For the text-containing cell, return its midpoint in (x, y) coordinate format. 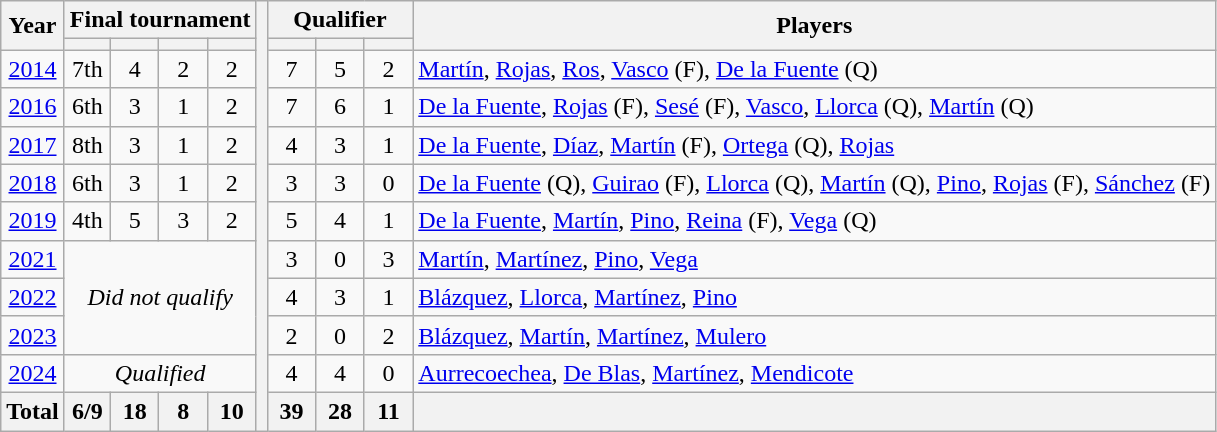
28 (340, 411)
10 (232, 411)
Martín, Rojas, Ros, Vasco (F), De la Fuente (Q) (814, 69)
De la Fuente (Q), Guirao (F), Llorca (Q), Martín (Q), Pino, Rojas (F), Sánchez (F) (814, 183)
2014 (33, 69)
Players (814, 26)
2017 (33, 145)
11 (388, 411)
Martín, Martínez, Pino, Vega (814, 259)
2024 (33, 373)
8 (184, 411)
2022 (33, 297)
Blázquez, Llorca, Martínez, Pino (814, 297)
39 (292, 411)
7th (87, 69)
Final tournament (160, 20)
2019 (33, 221)
De la Fuente, Martín, Pino, Reina (F), Vega (Q) (814, 221)
De la Fuente, Díaz, Martín (F), Ortega (Q), Rojas (814, 145)
2023 (33, 335)
Year (33, 26)
6 (340, 107)
2021 (33, 259)
Did not qualify (160, 297)
8th (87, 145)
2016 (33, 107)
18 (134, 411)
De la Fuente, Rojas (F), Sesé (F), Vasco, Llorca (Q), Martín (Q) (814, 107)
2018 (33, 183)
Total (33, 411)
Qualified (160, 373)
Blázquez, Martín, Martínez, Mulero (814, 335)
Aurrecoechea, De Blas, Martínez, Mendicote (814, 373)
4th (87, 221)
Qualifier (340, 20)
6/9 (87, 411)
